For the text-containing cell, return its midpoint in (x, y) coordinate format. 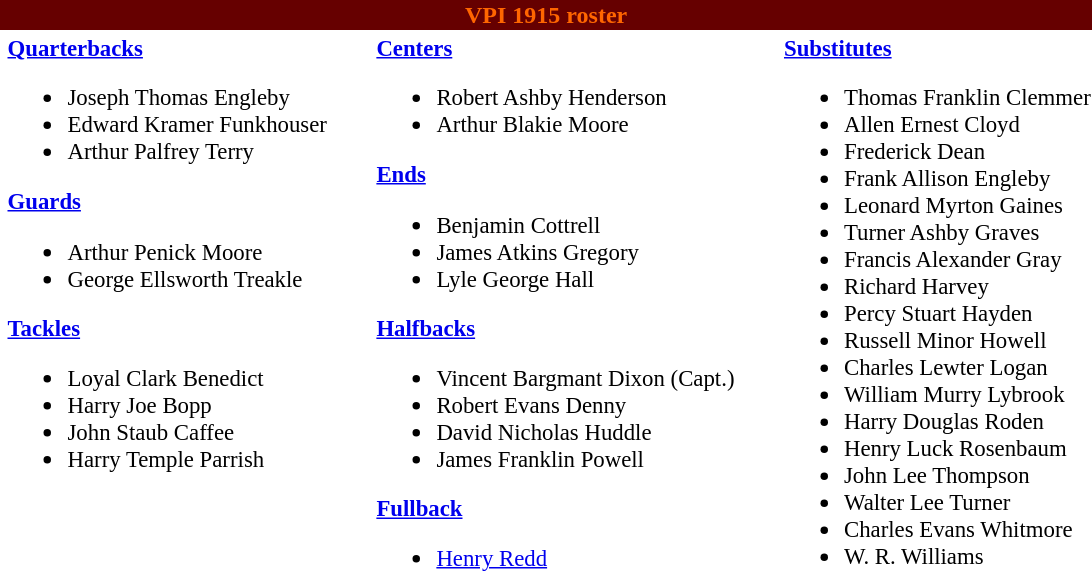
VPI 1915 roster (546, 15)
